Locate the cell with the specified text and output its [X, Y] center coordinate. 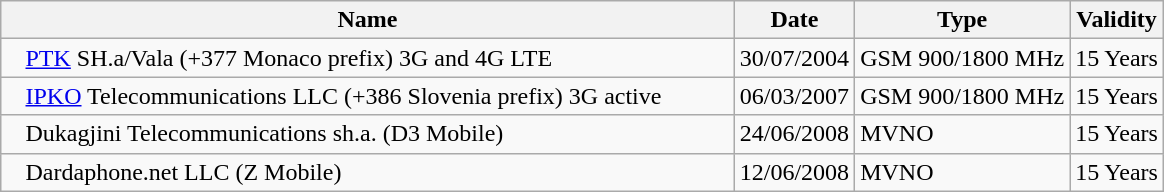
30/07/2004 [794, 58]
12/06/2008 [794, 172]
Dardaphone.net LLC (Z Mobile) [368, 172]
Type [962, 20]
IPKO Telecommunications LLC (+386 Slovenia prefix) 3G active [368, 96]
Dukagjini Telecommunications sh.a. (D3 Mobile) [368, 134]
Validity [1117, 20]
24/06/2008 [794, 134]
Name [368, 20]
PTK SH.a/Vala (+377 Monaco prefix) 3G and 4G LTE [368, 58]
06/03/2007 [794, 96]
Date [794, 20]
